For the text-containing cell, return its midpoint in [x, y] coordinate format. 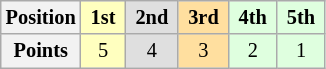
2nd [152, 17]
5th [301, 17]
4th [253, 17]
5 [104, 51]
3 [203, 51]
Points [41, 51]
4 [152, 51]
1 [301, 51]
Position [41, 17]
1st [104, 17]
2 [253, 51]
3rd [203, 17]
